Output the (x, y) coordinate of the center of the cell containing the given text.  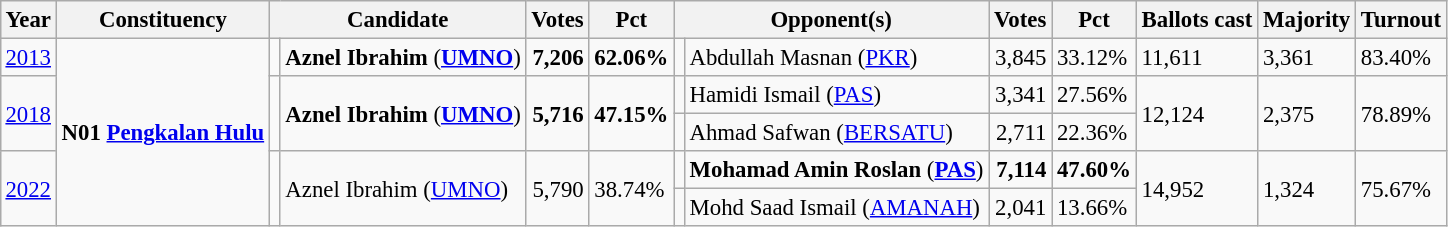
N01 Pengkalan Hulu (162, 132)
1,324 (1307, 188)
12,124 (1196, 114)
33.12% (1094, 57)
62.06% (632, 57)
7,114 (1020, 170)
5,716 (558, 114)
Candidate (398, 20)
Opponent(s) (832, 20)
Ballots cast (1196, 20)
Year (28, 20)
Mohamad Amin Roslan (PAS) (836, 170)
Mohd Saad Ismail (AMANAH) (836, 208)
3,361 (1307, 57)
75.67% (1402, 188)
Turnout (1402, 20)
47.60% (1094, 170)
47.15% (632, 114)
3,341 (1020, 95)
13.66% (1094, 208)
2,375 (1307, 114)
83.40% (1402, 57)
78.89% (1402, 114)
11,611 (1196, 57)
2,041 (1020, 208)
14,952 (1196, 188)
3,845 (1020, 57)
7,206 (558, 57)
38.74% (632, 188)
2022 (28, 188)
5,790 (558, 188)
2013 (28, 57)
Majority (1307, 20)
2,711 (1020, 133)
Abdullah Masnan (PKR) (836, 57)
Ahmad Safwan (BERSATU) (836, 133)
27.56% (1094, 95)
Hamidi Ismail (PAS) (836, 95)
22.36% (1094, 133)
Constituency (162, 20)
2018 (28, 114)
